For the text-containing cell, return its midpoint in (x, y) coordinate format. 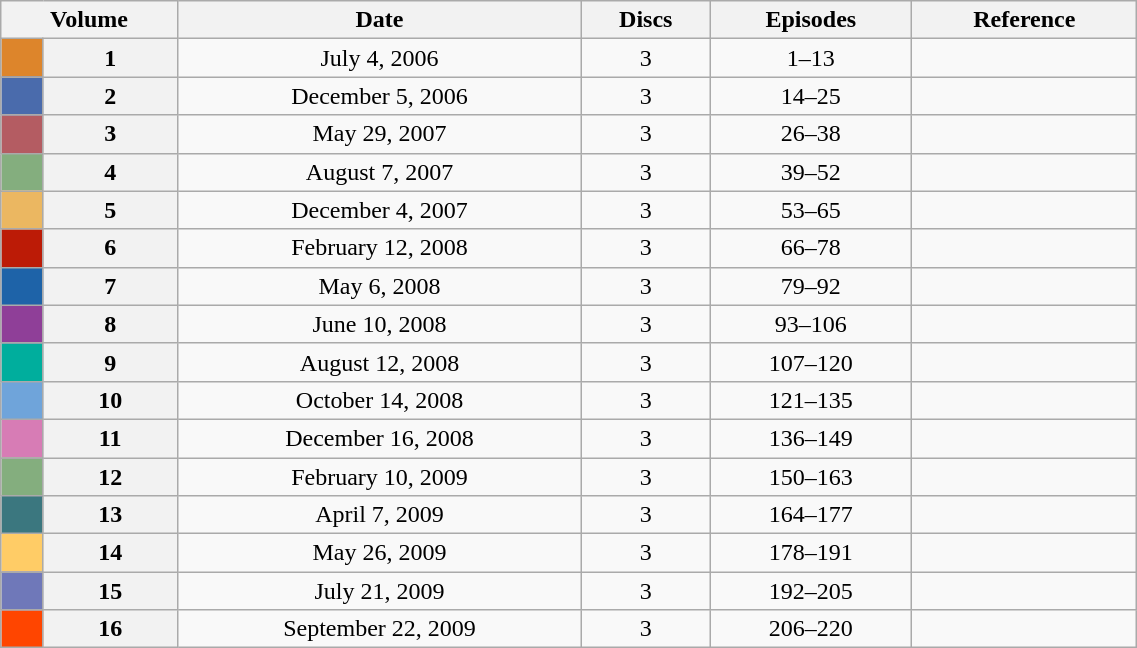
December 16, 2008 (380, 438)
136–149 (811, 438)
February 10, 2009 (380, 477)
26–38 (811, 134)
April 7, 2009 (380, 515)
May 6, 2008 (380, 286)
206–220 (811, 629)
October 14, 2008 (380, 400)
93–106 (811, 324)
July 4, 2006 (380, 58)
August 7, 2007 (380, 172)
7 (110, 286)
July 21, 2009 (380, 591)
14–25 (811, 96)
June 10, 2008 (380, 324)
1 (110, 58)
79–92 (811, 286)
August 12, 2008 (380, 362)
February 12, 2008 (380, 248)
8 (110, 324)
164–177 (811, 515)
Episodes (811, 20)
Volume (89, 20)
16 (110, 629)
121–135 (811, 400)
150–163 (811, 477)
May 29, 2007 (380, 134)
December 5, 2006 (380, 96)
14 (110, 553)
5 (110, 210)
178–191 (811, 553)
13 (110, 515)
Discs (646, 20)
6 (110, 248)
53–65 (811, 210)
39–52 (811, 172)
September 22, 2009 (380, 629)
107–120 (811, 362)
2 (110, 96)
12 (110, 477)
Reference (1024, 20)
15 (110, 591)
Date (380, 20)
1–13 (811, 58)
11 (110, 438)
192–205 (811, 591)
66–78 (811, 248)
May 26, 2009 (380, 553)
December 4, 2007 (380, 210)
10 (110, 400)
9 (110, 362)
4 (110, 172)
